Capture the cell that displays the provided text and extract its [x, y] central coordinate. 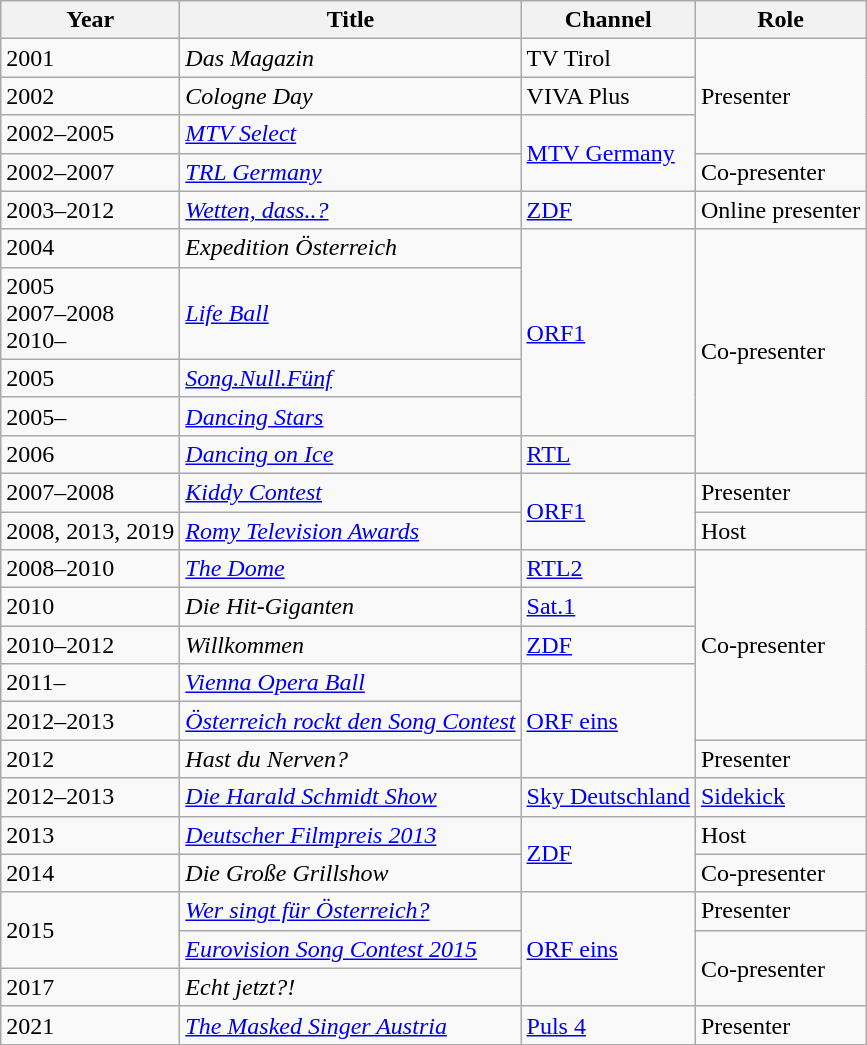
2008, 2013, 2019 [90, 531]
Hast du Nerven? [350, 759]
Sat.1 [608, 607]
2002–2007 [90, 172]
2021 [90, 1025]
MTV Germany [608, 153]
2006 [90, 454]
Title [350, 20]
Vienna Opera Ball [350, 683]
Die Große Grillshow [350, 873]
Das Magazin [350, 58]
Channel [608, 20]
TV Tirol [608, 58]
2007–2008 [90, 492]
20052007–20082010– [90, 313]
2015 [90, 930]
RTL [608, 454]
RTL2 [608, 569]
The Dome [350, 569]
Sidekick [780, 797]
The Masked Singer Austria [350, 1025]
Online presenter [780, 210]
Life Ball [350, 313]
Echt jetzt?! [350, 987]
2008–2010 [90, 569]
Puls 4 [608, 1025]
MTV Select [350, 134]
Wer singt für Österreich? [350, 911]
2001 [90, 58]
2002 [90, 96]
Kiddy Contest [350, 492]
Year [90, 20]
VIVA Plus [608, 96]
2012 [90, 759]
2013 [90, 835]
Deutscher Filmpreis 2013 [350, 835]
Willkommen [350, 645]
Die Harald Schmidt Show [350, 797]
Song.Null.Fünf [350, 378]
2010–2012 [90, 645]
2017 [90, 987]
Dancing Stars [350, 416]
Österreich rockt den Song Contest [350, 721]
Sky Deutschland [608, 797]
2014 [90, 873]
2005 [90, 378]
Wetten, dass..? [350, 210]
2003–2012 [90, 210]
2004 [90, 248]
2010 [90, 607]
Eurovision Song Contest 2015 [350, 949]
2011– [90, 683]
Role [780, 20]
Romy Television Awards [350, 531]
Die Hit-Giganten [350, 607]
TRL Germany [350, 172]
Cologne Day [350, 96]
2002–2005 [90, 134]
2005– [90, 416]
Dancing on Ice [350, 454]
Expedition Österreich [350, 248]
